Output the (X, Y) coordinate of the center of the cell containing the given text.  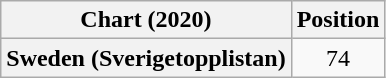
Position (338, 20)
Sweden (Sverigetopplistan) (146, 58)
74 (338, 58)
Chart (2020) (146, 20)
